Output the (X, Y) coordinate of the center of the cell containing the given text.  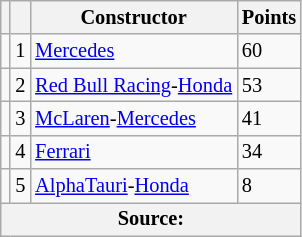
Ferrari (134, 152)
Mercedes (134, 51)
McLaren-Mercedes (134, 118)
5 (20, 186)
60 (269, 51)
4 (20, 152)
41 (269, 118)
Constructor (134, 17)
Points (269, 17)
Source: (151, 219)
3 (20, 118)
8 (269, 186)
1 (20, 51)
34 (269, 152)
2 (20, 85)
53 (269, 85)
AlphaTauri-Honda (134, 186)
Red Bull Racing-Honda (134, 85)
